Scan for the cell matching the given text and deliver its [X, Y] coordinate at center. 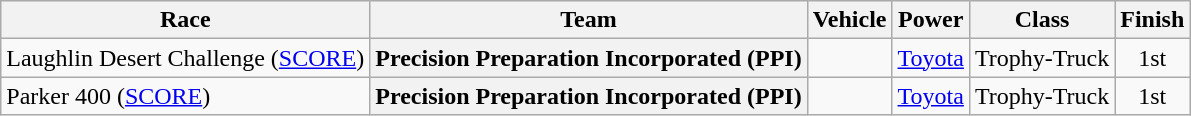
Laughlin Desert Challenge (SCORE) [186, 58]
Finish [1152, 20]
Vehicle [850, 20]
Power [930, 20]
Parker 400 (SCORE) [186, 96]
Team [588, 20]
Race [186, 20]
Class [1042, 20]
